Pinpoint the cell where the given text exists, returning its [x, y] midpoint coordinate. 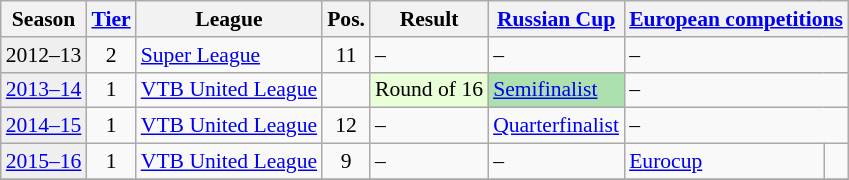
9 [346, 162]
Super League [229, 55]
Pos. [346, 19]
2015–16 [44, 162]
11 [346, 55]
Round of 16 [429, 90]
Russian Cup [556, 19]
Result [429, 19]
2014–15 [44, 126]
2013–14 [44, 90]
Quarterfinalist [556, 126]
Eurocup [724, 162]
League [229, 19]
2012–13 [44, 55]
12 [346, 126]
Season [44, 19]
Tier [110, 19]
2 [110, 55]
European competitions [736, 19]
Semifinalist [556, 90]
